From the cell containing the given text, extract its center point as [x, y] coordinate. 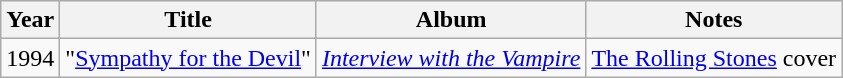
Album [450, 20]
Notes [714, 20]
Interview with the Vampire [450, 58]
Year [30, 20]
"Sympathy for the Devil" [188, 58]
Title [188, 20]
1994 [30, 58]
The Rolling Stones cover [714, 58]
